Find where the given text appears and provide that cell's center as (x, y) coordinate. 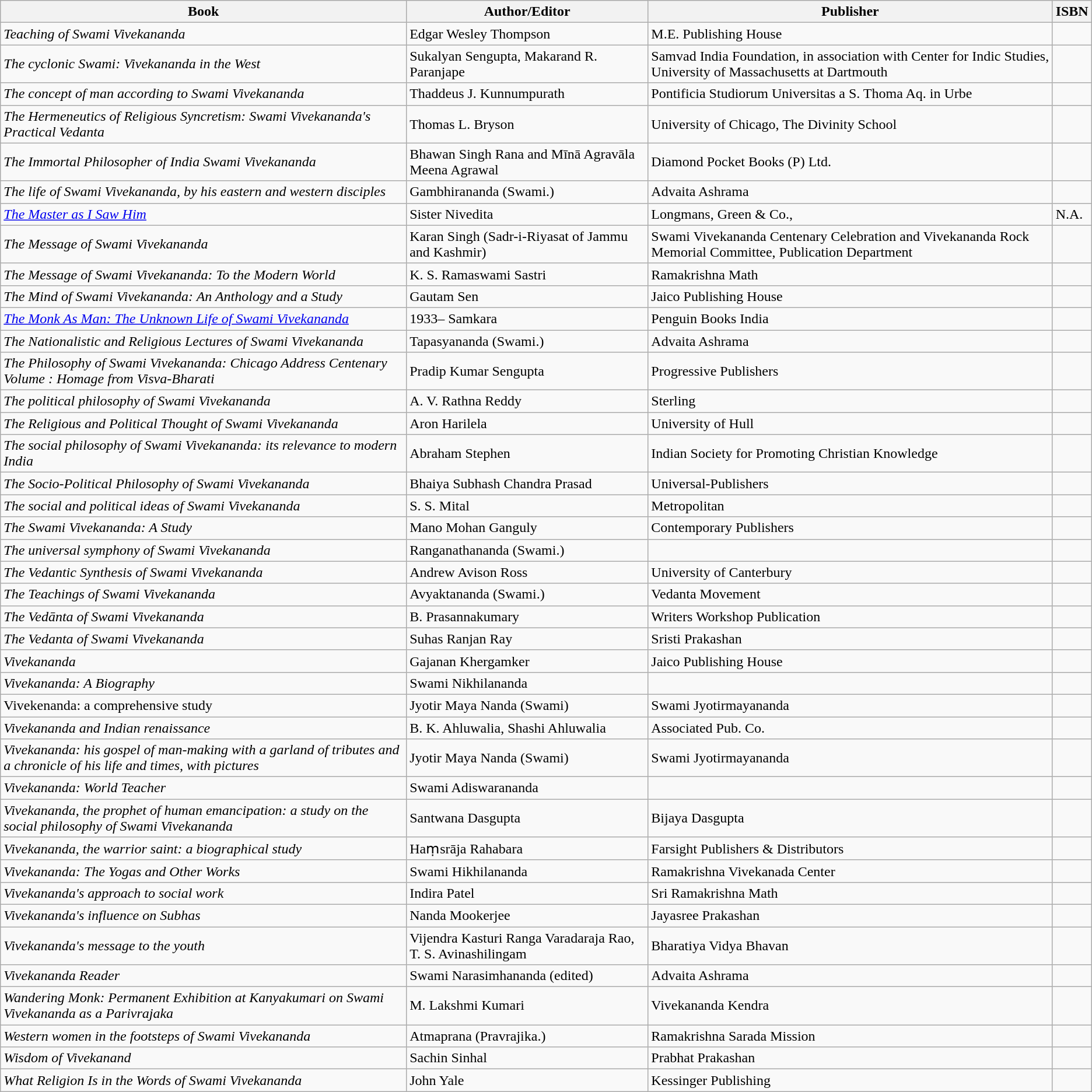
Abraham Stephen (527, 454)
Pontificia Studiorum Universitas a S. Thoma Aq. in Urbe (850, 94)
Sri Ramakrishna Math (850, 893)
Santwana Dasgupta (527, 818)
The Vedanta of Swami Vivekananda (204, 639)
Bharatiya Vidya Bhavan (850, 945)
The Message of Swami Vivekananda: To the Modern World (204, 274)
The Immortal Philosopher of India Swami Vivekananda (204, 162)
Vedanta Movement (850, 594)
Teaching of Swami Vivekananda (204, 34)
Associated Pub. Co. (850, 727)
Wisdom of Vivekanand (204, 1058)
The social and political ideas of Swami Vivekananda (204, 506)
Atmaprana (Pravrajika.) (527, 1036)
Publisher (850, 12)
Tapasyananda (Swami.) (527, 341)
Ramakrishna Math (850, 274)
N.A. (1072, 214)
Writers Workshop Publication (850, 617)
Sterling (850, 401)
Mano Mohan Ganguly (527, 528)
Vivekananda and Indian renaissance (204, 727)
The Master as I Saw Him (204, 214)
Gajanan Khergamker (527, 661)
John Yale (527, 1080)
Bijaya Dasgupta (850, 818)
Author/Editor (527, 12)
Metropolitan (850, 506)
Vivekananda: The Yogas and Other Works (204, 871)
The Swami Vivekananda: A Study (204, 528)
Sristi Prakashan (850, 639)
Indian Society for Promoting Christian Knowledge (850, 454)
A. V. Rathna Reddy (527, 401)
The Philosophy of Swami Vivekananda: Chicago Address Centenary Volume : Homage from Visva-Bharati (204, 371)
Haṃsrāja Rahabara (527, 849)
Gautam Sen (527, 296)
S. S. Mital (527, 506)
Vivekananda, the prophet of human emancipation: a study on the social philosophy of Swami Vivekananda (204, 818)
Western women in the footsteps of Swami Vivekananda (204, 1036)
Vivekananda, the warrior saint: a biographical study (204, 849)
Andrew Avison Ross (527, 572)
Thomas L. Bryson (527, 124)
Longmans, Green & Co., (850, 214)
Indira Patel (527, 893)
Samvad India Foundation, in association with Center for Indic Studies, University of Massachusetts at Dartmouth (850, 64)
Vivekananda (204, 661)
Nanda Mookerjee (527, 915)
University of Hull (850, 423)
Ramakrishna Sarada Mission (850, 1036)
Kessinger Publishing (850, 1080)
Penguin Books India (850, 318)
Swami Vivekananda Centenary Celebration and Vivekananda Rock Memorial Committee, Publication Department (850, 244)
Vijendra Kasturi Ranga Varadaraja Rao, T. S. Avinashilingam (527, 945)
Prabhat Prakashan (850, 1058)
Bhaiya Subhash Chandra Prasad (527, 484)
The Mind of Swami Vivekananda: An Anthology and a Study (204, 296)
Vivekananda Kendra (850, 1006)
University of Canterbury (850, 572)
Aron Harilela (527, 423)
The Nationalistic and Religious Lectures of Swami Vivekananda (204, 341)
Sukalyan Sengupta, Makarand R. Paranjape (527, 64)
B. K. Ahluwalia, Shashi Ahluwalia (527, 727)
Farsight Publishers & Distributors (850, 849)
Ramakrishna Vivekanada Center (850, 871)
What Religion Is in the Words of Swami Vivekananda (204, 1080)
Avyaktananda (Swami.) (527, 594)
Book (204, 12)
Sister Nivedita (527, 214)
ISBN (1072, 12)
University of Chicago, The Divinity School (850, 124)
Vivekananda's approach to social work (204, 893)
The social philosophy of Swami Vivekananda: its relevance to modern India (204, 454)
The Vedānta of Swami Vivekananda (204, 617)
Vivekananda: his gospel of man-making with a garland of tributes and a chronicle of his life and times, with pictures (204, 758)
M. Lakshmi Kumari (527, 1006)
Vivekananda: World Teacher (204, 788)
The political philosophy of Swami Vivekananda (204, 401)
1933– Samkara (527, 318)
The Hermeneutics of Religious Syncretism: Swami Vivekananda's Practical Vedanta (204, 124)
Pradip Kumar Sengupta (527, 371)
K. S. Ramaswami Sastri (527, 274)
The Message of Swami Vivekananda (204, 244)
Karan Singh (Sadr-i-Riyasat of Jammu and Kashmir) (527, 244)
The Vedantic Synthesis of Swami Vivekananda (204, 572)
Universal-Publishers (850, 484)
The Teachings of Swami Vivekananda (204, 594)
Vivekananda's message to the youth (204, 945)
Edgar Wesley Thompson (527, 34)
The cyclonic Swami: Vivekananda in the West (204, 64)
Thaddeus J. Kunnumpurath (527, 94)
Gambhirananda (Swami.) (527, 192)
The Religious and Political Thought of Swami Vivekananda (204, 423)
The concept of man according to Swami Vivekananda (204, 94)
Bhawan Singh Rana and Mīnā Agravāla Meena Agrawal (527, 162)
The universal symphony of Swami Vivekananda (204, 550)
The Socio-Political Philosophy of Swami Vivekananda (204, 484)
Sachin Sinhal (527, 1058)
Swami Nikhilananda (527, 683)
Vivekananda Reader (204, 976)
Ranganathananda (Swami.) (527, 550)
Vivekananda: A Biography (204, 683)
Progressive Publishers (850, 371)
Swami Hikhilananda (527, 871)
The life of Swami Vivekananda, by his eastern and western disciples (204, 192)
Jayasree Prakashan (850, 915)
Swami Adiswarananda (527, 788)
Diamond Pocket Books (P) Ltd. (850, 162)
Contemporary Publishers (850, 528)
Vivekananda's influence on Subhas (204, 915)
Suhas Ranjan Ray (527, 639)
B. Prasannakumary (527, 617)
M.E. Publishing House (850, 34)
Vivekenanda: a comprehensive study (204, 705)
Wandering Monk: Permanent Exhibition at Kanyakumari on Swami Vivekananda as a Parivrajaka (204, 1006)
The Monk As Man: The Unknown Life of Swami Vivekananda (204, 318)
Swami Narasimhananda (edited) (527, 976)
